Pinpoint the cell where the given text exists, returning its [X, Y] midpoint coordinate. 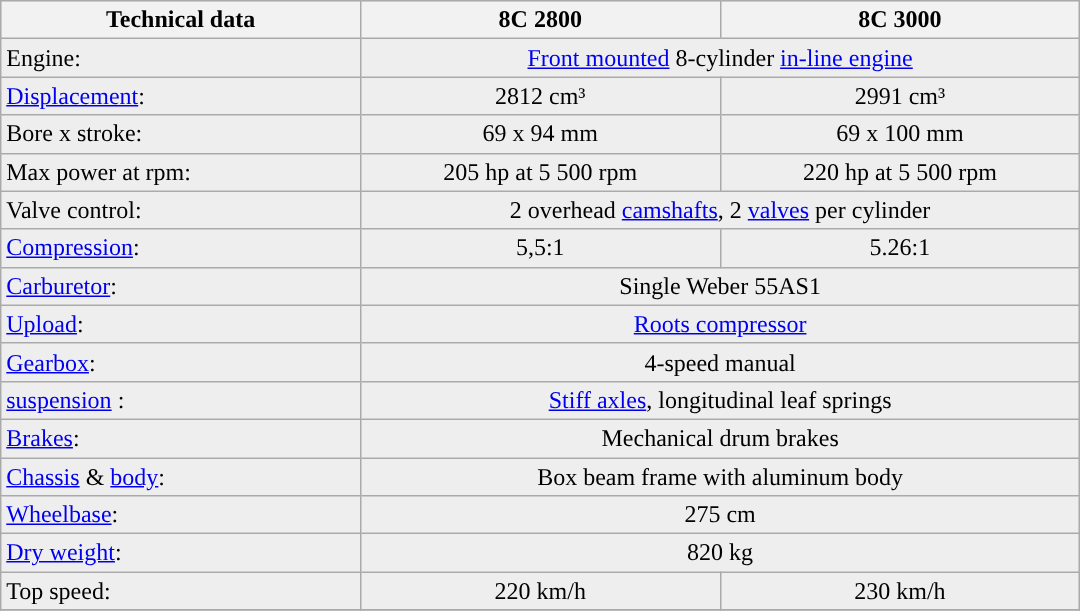
Brakes: [181, 438]
220 hp at 5 500 rpm [900, 172]
69 x 94 mm [540, 134]
5.26:1 [900, 248]
Mechanical drum brakes [720, 438]
820 kg [720, 553]
2 overhead camshafts, 2 valves per cylinder [720, 210]
Max power at rpm: [181, 172]
2991 cm³ [900, 96]
220 km/h [540, 591]
Box beam frame with aluminum body [720, 477]
Front mounted 8-cylinder in-line engine [720, 58]
4-speed manual [720, 362]
275 cm [720, 515]
205 hp at 5 500 rpm [540, 172]
230 km/h [900, 591]
Chassis & body: [181, 477]
2812 cm³ [540, 96]
Upload: [181, 324]
69 x 100 mm [900, 134]
Wheelbase: [181, 515]
8C 3000 [900, 20]
Engine: [181, 58]
Top speed: [181, 591]
Roots compressor [720, 324]
8C 2800 [540, 20]
Compression: [181, 248]
Displacement: [181, 96]
Single Weber 55AS1 [720, 286]
Gearbox: [181, 362]
Dry weight: [181, 553]
Stiff axles, longitudinal leaf springs [720, 400]
Bore x stroke: [181, 134]
Valve control: [181, 210]
Carburetor: [181, 286]
Technical data [181, 20]
suspension : [181, 400]
5,5:1 [540, 248]
